Locate the cell with the specified text and output its (x, y) center coordinate. 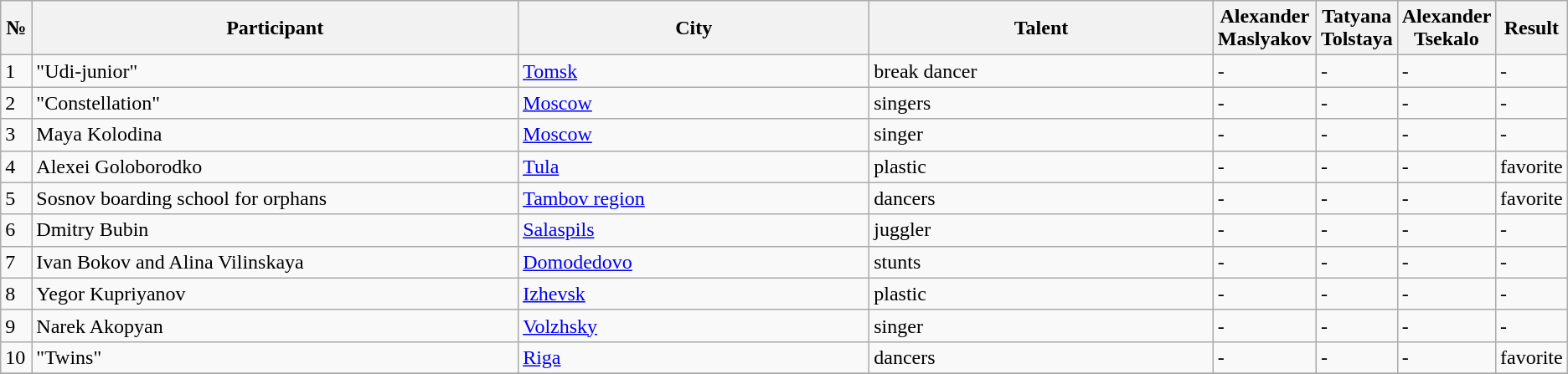
9 (17, 325)
Ivan Bokov and Alina Vilinskaya (275, 262)
Narek Akopyan (275, 325)
"Udi-junior" (275, 71)
break dancer (1042, 71)
Result (1531, 28)
Alexander Tsekalo (1446, 28)
"Twins" (275, 357)
stunts (1042, 262)
Izhevsk (694, 294)
2 (17, 103)
6 (17, 230)
Participant (275, 28)
"Constellation" (275, 103)
Sosnov boarding school for orphans (275, 198)
Riga (694, 357)
Yegor Kupriyanov (275, 294)
4 (17, 167)
1 (17, 71)
juggler (1042, 230)
Tambov region (694, 198)
Talent (1042, 28)
Alexander Maslyakov (1265, 28)
singers (1042, 103)
Tatyana Tolstaya (1357, 28)
Tomsk (694, 71)
3 (17, 135)
City (694, 28)
Tula (694, 167)
Domodedovo (694, 262)
Salaspils (694, 230)
Alexei Goloborodko (275, 167)
Dmitry Bubin (275, 230)
Volzhsky (694, 325)
8 (17, 294)
7 (17, 262)
Maya Kolodina (275, 135)
5 (17, 198)
10 (17, 357)
№ (17, 28)
